Output the [X, Y] coordinate of the center of the cell containing the given text.  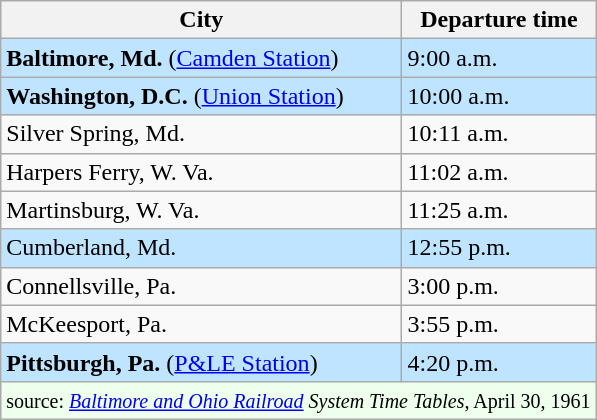
City [202, 20]
10:00 a.m. [499, 96]
3:00 p.m. [499, 286]
11:25 a.m. [499, 210]
Harpers Ferry, W. Va. [202, 172]
3:55 p.m. [499, 324]
Pittsburgh, Pa. (P&LE Station) [202, 362]
source: Baltimore and Ohio Railroad System Time Tables, April 30, 1961 [298, 400]
9:00 a.m. [499, 58]
Baltimore, Md. (Camden Station) [202, 58]
12:55 p.m. [499, 248]
4:20 p.m. [499, 362]
Departure time [499, 20]
Silver Spring, Md. [202, 134]
11:02 a.m. [499, 172]
Connellsville, Pa. [202, 286]
Cumberland, Md. [202, 248]
10:11 a.m. [499, 134]
Washington, D.C. (Union Station) [202, 96]
McKeesport, Pa. [202, 324]
Martinsburg, W. Va. [202, 210]
